Provide the [x, y] coordinate of the cell's center where the given text is located.  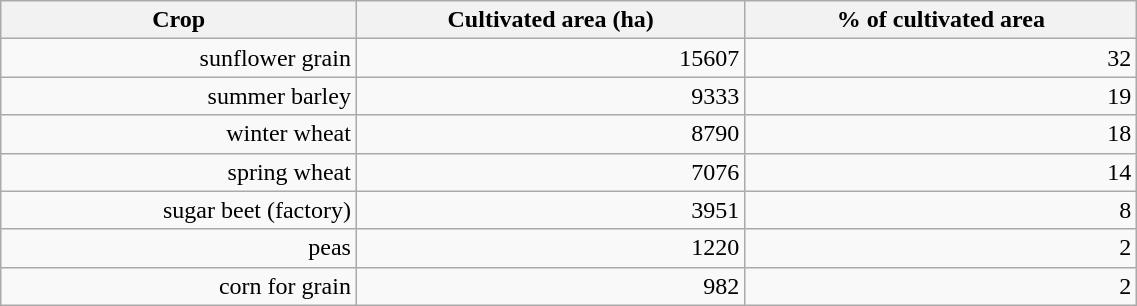
8 [941, 210]
Crop [179, 20]
summer barley [179, 96]
14 [941, 172]
sugar beet (factory) [179, 210]
sunflower grain [179, 58]
15607 [550, 58]
Cultivated area (ha) [550, 20]
18 [941, 134]
19 [941, 96]
% of cultivated area [941, 20]
9333 [550, 96]
winter wheat [179, 134]
3951 [550, 210]
32 [941, 58]
spring wheat [179, 172]
8790 [550, 134]
982 [550, 286]
peas [179, 248]
7076 [550, 172]
1220 [550, 248]
corn for grain [179, 286]
